Detect which cell encompasses the target text, then output its [x, y] center coordinate. 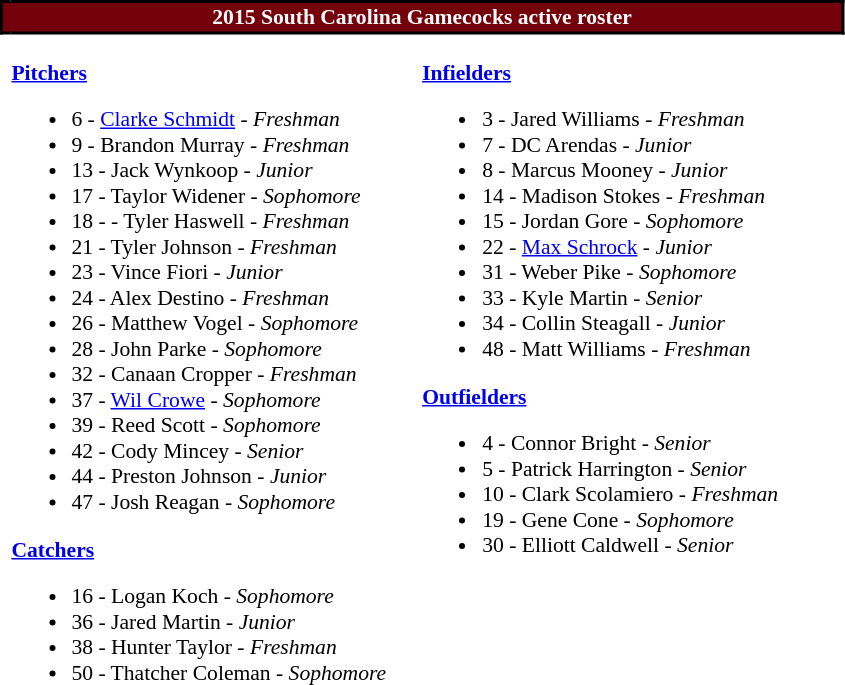
2015 South Carolina Gamecocks active roster [422, 18]
